Detect which cell encompasses the target text, then output its (x, y) center coordinate. 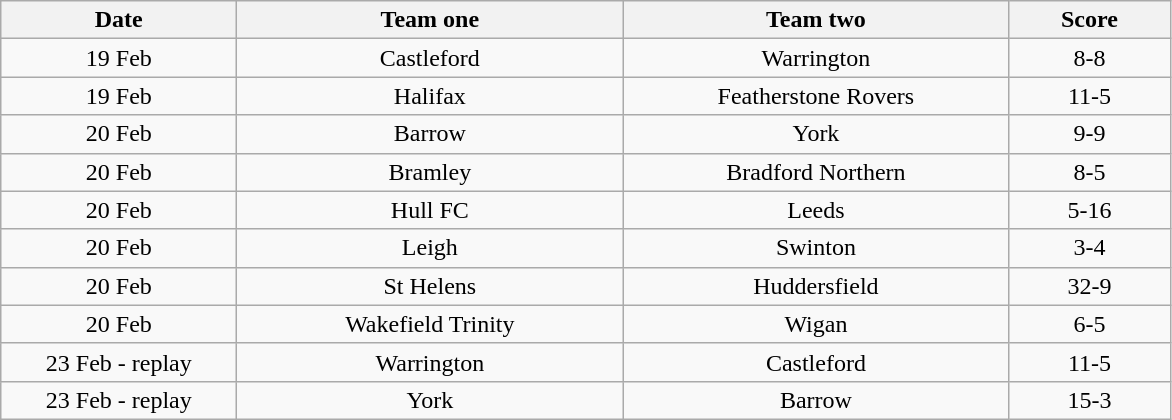
5-16 (1090, 210)
6-5 (1090, 324)
Huddersfield (816, 286)
8-5 (1090, 172)
St Helens (430, 286)
Wakefield Trinity (430, 324)
15-3 (1090, 400)
Date (119, 20)
Featherstone Rovers (816, 96)
32-9 (1090, 286)
Halifax (430, 96)
Team one (430, 20)
Swinton (816, 248)
Wigan (816, 324)
Bradford Northern (816, 172)
8-8 (1090, 58)
Team two (816, 20)
Bramley (430, 172)
Score (1090, 20)
9-9 (1090, 134)
3-4 (1090, 248)
Leigh (430, 248)
Hull FC (430, 210)
Leeds (816, 210)
